Locate the cell with the specified text and output its (x, y) center coordinate. 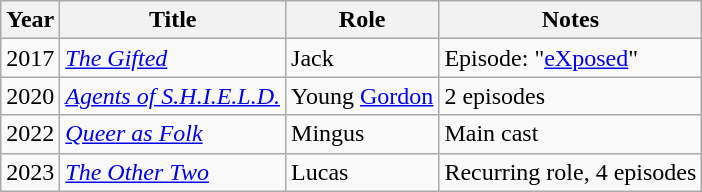
Recurring role, 4 episodes (570, 172)
2020 (30, 96)
2017 (30, 58)
Lucas (362, 172)
Notes (570, 20)
2 episodes (570, 96)
The Gifted (173, 58)
Year (30, 20)
Jack (362, 58)
Role (362, 20)
Title (173, 20)
2023 (30, 172)
Mingus (362, 134)
Queer as Folk (173, 134)
Agents of S.H.I.E.L.D. (173, 96)
Young Gordon (362, 96)
2022 (30, 134)
Main cast (570, 134)
Episode: "eXposed" (570, 58)
The Other Two (173, 172)
